For the text-containing cell, return its midpoint in (X, Y) coordinate format. 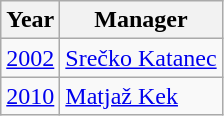
Matjaž Kek (141, 96)
2002 (30, 58)
Srečko Katanec (141, 58)
2010 (30, 96)
Manager (141, 20)
Year (30, 20)
